For the text-containing cell, return its midpoint in [x, y] coordinate format. 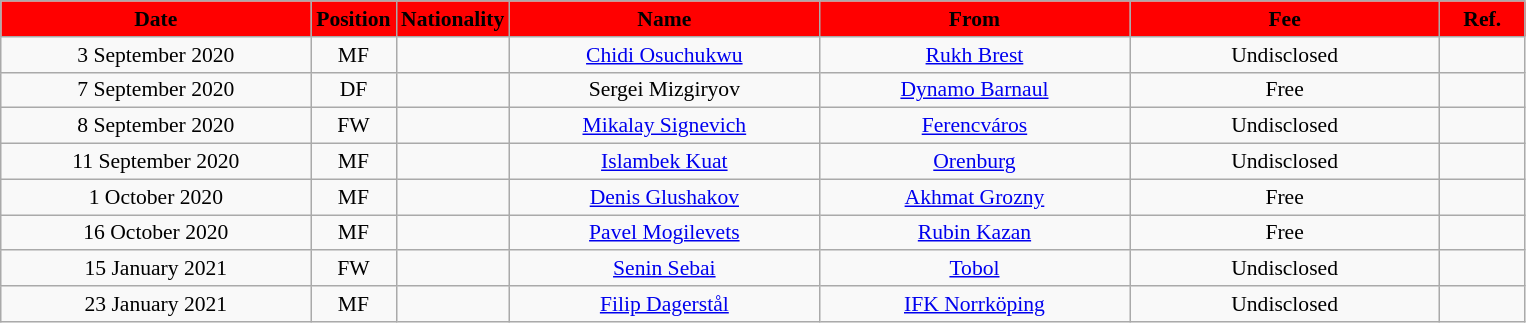
Sergei Mizgiryov [664, 90]
IFK Norrköping [974, 304]
Akhmat Grozny [974, 197]
16 October 2020 [156, 233]
Date [156, 19]
Tobol [974, 269]
Chidi Osuchukwu [664, 55]
From [974, 19]
DF [354, 90]
Islambek Kuat [664, 162]
Rubin Kazan [974, 233]
Denis Glushakov [664, 197]
Rukh Brest [974, 55]
7 September 2020 [156, 90]
23 January 2021 [156, 304]
Orenburg [974, 162]
11 September 2020 [156, 162]
Ref. [1482, 19]
8 September 2020 [156, 126]
Dynamo Barnaul [974, 90]
Ferencváros [974, 126]
Nationality [452, 19]
Name [664, 19]
3 September 2020 [156, 55]
Filip Dagerstål [664, 304]
Senin Sebai [664, 269]
Position [354, 19]
Pavel Mogilevets [664, 233]
Mikalay Signevich [664, 126]
1 October 2020 [156, 197]
Fee [1285, 19]
15 January 2021 [156, 269]
